Capture the cell that displays the provided text and extract its (X, Y) central coordinate. 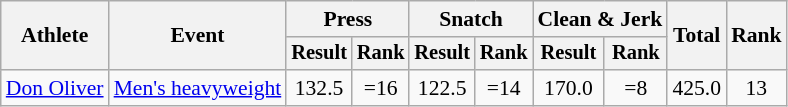
Snatch (470, 19)
Athlete (55, 36)
Press (348, 19)
Total (696, 36)
=8 (636, 88)
Men's heavyweight (198, 88)
=14 (504, 88)
122.5 (442, 88)
13 (756, 88)
132.5 (319, 88)
Don Oliver (55, 88)
Clean & Jerk (600, 19)
Event (198, 36)
425.0 (696, 88)
170.0 (569, 88)
=16 (381, 88)
